Determine the (x, y) coordinate at the center of the cell enclosing the given text.  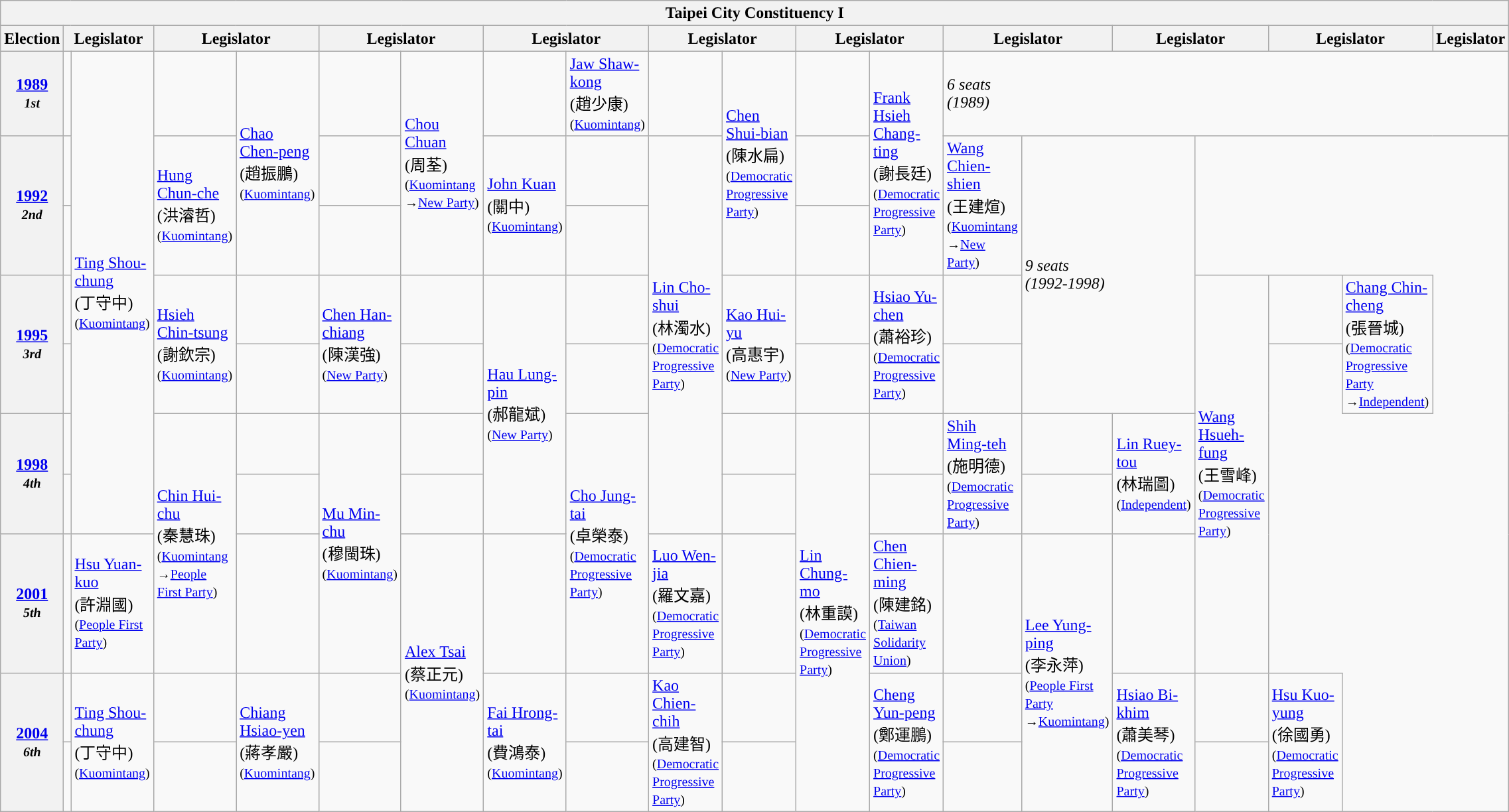
Cheng Yun-peng(鄭運鵬) (Democratic Progressive Party) (906, 742)
Chou Chuan(周荃) (Kuomintang→New Party) (442, 163)
Kao Chien-chih(高建智) (Democratic Progressive Party) (686, 742)
Alex Tsai(蔡正元) (Kuomintang) (442, 673)
Lin Ruey-tou(林瑞圖) (Independent) (1153, 474)
Mu Min-chu(穆閩珠) (Kuomintang) (360, 543)
Chen Chien-ming(陳建銘) (Taiwan Solidarity Union) (906, 604)
Hsu Kuo-yung(徐國勇) (Democratic Progressive Party) (1305, 742)
Chen Han-chiang(陳漢強) (New Party) (360, 344)
Wang Hsueh-fung(王雪峰) (Democratic Progressive Party) (1232, 474)
Lee Yung-ping(李永萍) (People First Party→Kuomintang) (1067, 673)
Chin Hui-chu(秦慧珠) (Kuomintang→People First Party) (194, 543)
20015th (32, 604)
Election (32, 38)
Lin Cho-shui(林濁水) (Democratic Progressive Party) (686, 335)
Hsieh Chin-tsung(謝欽宗) (Kuomintang) (194, 344)
Kao Hui-yu(高惠宇) (New Party) (759, 344)
Luo Wen-jia(羅文嘉) (Democratic Progressive Party) (686, 604)
Hung Chun-che(洪濬哲) (Kuomintang) (194, 206)
Chao Chen-peng(趙振鵬) (Kuomintang) (277, 163)
9 seats(1992-1998) (1108, 275)
Shih Ming-teh(施明德) (Democratic Progressive Party) (983, 474)
Lin Chung-mo(林重謨) (Democratic Progressive Party) (833, 612)
Fai Hrong-tai(費鴻泰) (Kuomintang) (525, 742)
John Kuan(關中) (Kuomintang) (525, 206)
Frank Hsieh Chang-ting(謝長廷) (Democratic Progressive Party) (906, 163)
6 seats(1989) (1226, 94)
Hsiao Yu-chen(蕭裕珍) (Democratic Progressive Party) (906, 344)
20046th (32, 742)
19891st (32, 94)
Chiang Hsiao-yen(蔣孝嚴) (Kuomintang) (277, 742)
Hsu Yuan-kuo(許淵國) (People First Party) (112, 604)
Wang Chien-shien(王建煊) (Kuomintang→New Party) (983, 206)
Chen Shui-bian(陳水扁) (Democratic Progressive Party) (759, 163)
19953rd (32, 344)
Hsiao Bi-khim(蕭美琴) (Democratic Progressive Party) (1153, 742)
Chang Chin-cheng(張晉城) (Democratic Progressive Party→Independent) (1387, 344)
19922nd (32, 206)
Hau Lung-pin(郝龍斌) (New Party) (525, 405)
19984th (32, 474)
Cho Jung-tai(卓榮泰) (Democratic Progressive Party) (607, 543)
Jaw Shaw-kong(趙少康) (Kuomintang) (607, 94)
Taipei City Constituency I (755, 13)
